Detect which cell encompasses the target text, then output its [x, y] center coordinate. 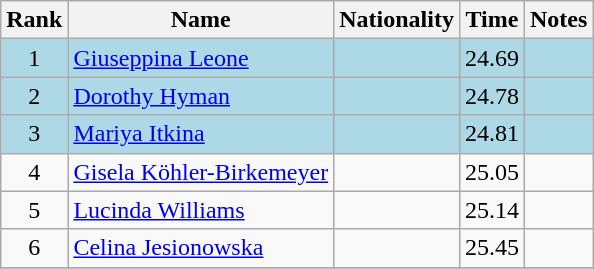
Lucinda Williams [201, 210]
Name [201, 20]
25.45 [492, 248]
24.81 [492, 134]
Celina Jesionowska [201, 248]
Mariya Itkina [201, 134]
Nationality [397, 20]
Time [492, 20]
4 [34, 172]
3 [34, 134]
5 [34, 210]
25.05 [492, 172]
Notes [558, 20]
2 [34, 96]
Giuseppina Leone [201, 58]
Dorothy Hyman [201, 96]
Gisela Köhler-Birkemeyer [201, 172]
Rank [34, 20]
25.14 [492, 210]
24.78 [492, 96]
1 [34, 58]
6 [34, 248]
24.69 [492, 58]
